Search for the cell housing the specified text and yield its [X, Y] center coordinate. 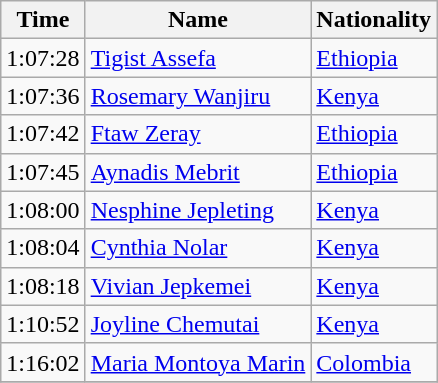
Rosemary Wanjiru [198, 96]
Nesphine Jepleting [198, 210]
Maria Montoya Marin [198, 362]
1:08:04 [43, 248]
1:07:28 [43, 58]
Colombia [374, 362]
1:16:02 [43, 362]
1:07:36 [43, 96]
Cynthia Nolar [198, 248]
1:08:00 [43, 210]
Nationality [374, 20]
1:10:52 [43, 324]
Joyline Chemutai [198, 324]
Name [198, 20]
Aynadis Mebrit [198, 172]
Vivian Jepkemei [198, 286]
1:07:45 [43, 172]
Time [43, 20]
1:07:42 [43, 134]
1:08:18 [43, 286]
Tigist Assefa [198, 58]
Ftaw Zeray [198, 134]
